Determine the [x, y] coordinate at the center of the cell enclosing the given text.  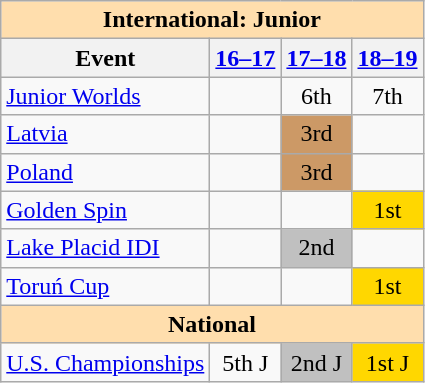
2nd [316, 248]
2nd J [316, 362]
Lake Placid IDI [106, 248]
Golden Spin [106, 210]
1st J [388, 362]
National [212, 324]
6th [316, 96]
Junior Worlds [106, 96]
Toruń Cup [106, 286]
17–18 [316, 58]
Poland [106, 172]
16–17 [246, 58]
International: Junior [212, 20]
Latvia [106, 134]
Event [106, 58]
U.S. Championships [106, 362]
18–19 [388, 58]
5th J [246, 362]
7th [388, 96]
